For the text-containing cell, return its midpoint in [X, Y] coordinate format. 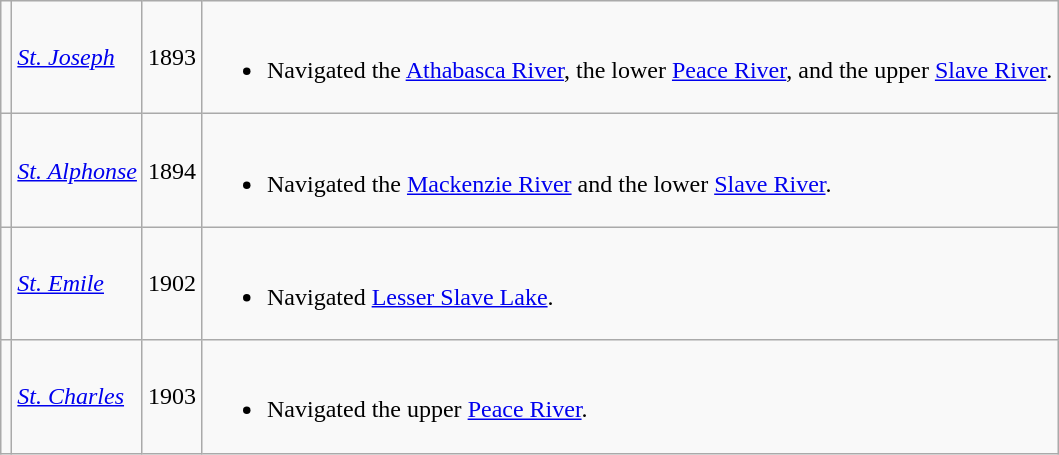
1903 [172, 396]
Navigated the upper Peace River. [629, 396]
1893 [172, 58]
St. Emile [78, 284]
St. Alphonse [78, 170]
Navigated Lesser Slave Lake. [629, 284]
1894 [172, 170]
St. Charles [78, 396]
Navigated the Athabasca River, the lower Peace River, and the upper Slave River. [629, 58]
Navigated the Mackenzie River and the lower Slave River. [629, 170]
1902 [172, 284]
St. Joseph [78, 58]
